For the text-containing cell, return its midpoint in (X, Y) coordinate format. 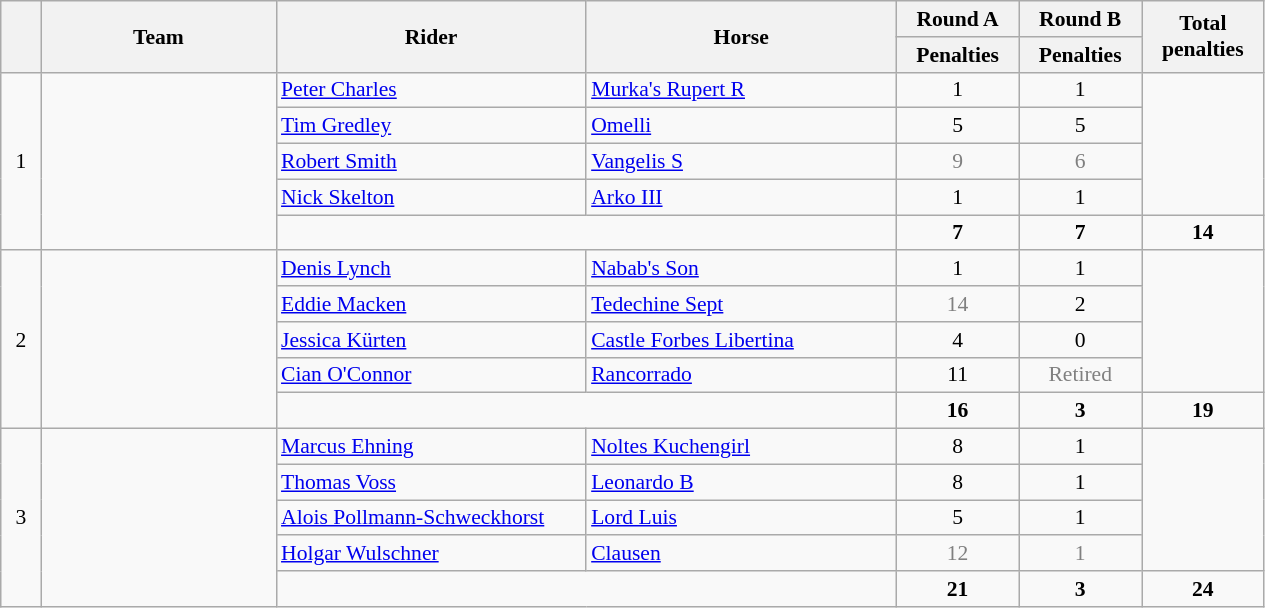
Nick Skelton (431, 197)
Horse (741, 36)
Nabab's Son (741, 269)
12 (958, 554)
11 (958, 375)
Omelli (741, 126)
19 (1204, 411)
Round A (958, 19)
Rider (431, 36)
Murka's Rupert R (741, 90)
0 (1080, 340)
Robert Smith (431, 162)
Retired (1080, 375)
6 (1080, 162)
Tim Gredley (431, 126)
Peter Charles (431, 90)
Tedechine Sept (741, 304)
Holgar Wulschner (431, 554)
Rancorrado (741, 375)
Team (158, 36)
Leonardo B (741, 482)
Vangelis S (741, 162)
Lord Luis (741, 518)
Denis Lynch (431, 269)
4 (958, 340)
9 (958, 162)
16 (958, 411)
21 (958, 589)
Cian O'Connor (431, 375)
Round B (1080, 19)
Arko III (741, 197)
Clausen (741, 554)
Total penalties (1204, 36)
Thomas Voss (431, 482)
Castle Forbes Libertina (741, 340)
Noltes Kuchengirl (741, 447)
24 (1204, 589)
Jessica Kürten (431, 340)
Marcus Ehning (431, 447)
Eddie Macken (431, 304)
Alois Pollmann-Schweckhorst (431, 518)
